Search for the cell housing the specified text and yield its (X, Y) center coordinate. 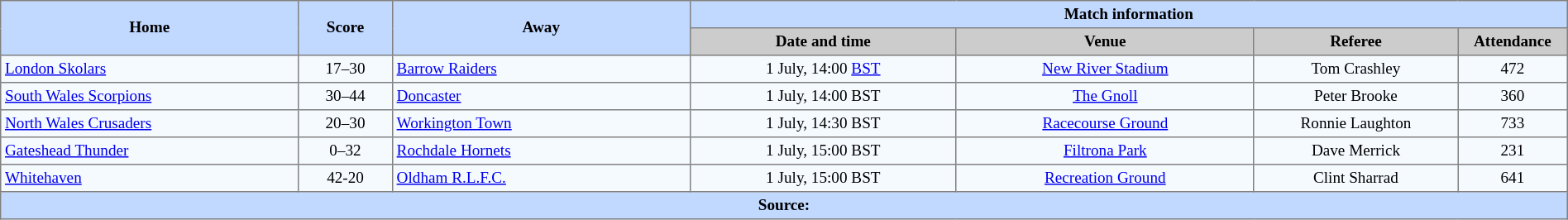
Away (541, 28)
30–44 (346, 96)
Match information (1128, 15)
North Wales Crusaders (150, 124)
Filtrona Park (1105, 151)
Recreation Ground (1105, 179)
Source: (784, 205)
1 July, 14:30 BST (823, 124)
20–30 (346, 124)
733 (1513, 124)
Score (346, 28)
Rochdale Hornets (541, 151)
Attendance (1513, 41)
472 (1513, 69)
Gateshead Thunder (150, 151)
641 (1513, 179)
South Wales Scorpions (150, 96)
New River Stadium (1105, 69)
231 (1513, 151)
Oldham R.L.F.C. (541, 179)
Dave Merrick (1355, 151)
Workington Town (541, 124)
Whitehaven (150, 179)
The Gnoll (1105, 96)
Tom Crashley (1355, 69)
Referee (1355, 41)
0–32 (346, 151)
360 (1513, 96)
42-20 (346, 179)
17–30 (346, 69)
Ronnie Laughton (1355, 124)
Venue (1105, 41)
London Skolars (150, 69)
Date and time (823, 41)
Home (150, 28)
Doncaster (541, 96)
Peter Brooke (1355, 96)
Racecourse Ground (1105, 124)
Clint Sharrad (1355, 179)
Barrow Raiders (541, 69)
